Detect which cell encompasses the target text, then output its (x, y) center coordinate. 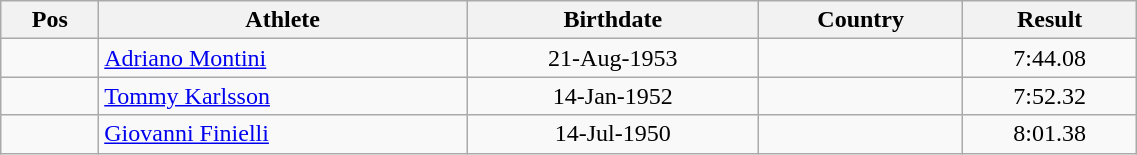
Athlete (283, 20)
14-Jul-1950 (613, 134)
8:01.38 (1049, 134)
Result (1049, 20)
Country (860, 20)
Adriano Montini (283, 58)
Tommy Karlsson (283, 96)
Pos (50, 20)
Giovanni Finielli (283, 134)
21-Aug-1953 (613, 58)
Birthdate (613, 20)
7:52.32 (1049, 96)
14-Jan-1952 (613, 96)
7:44.08 (1049, 58)
